Locate the cell with the specified text and output its (X, Y) center coordinate. 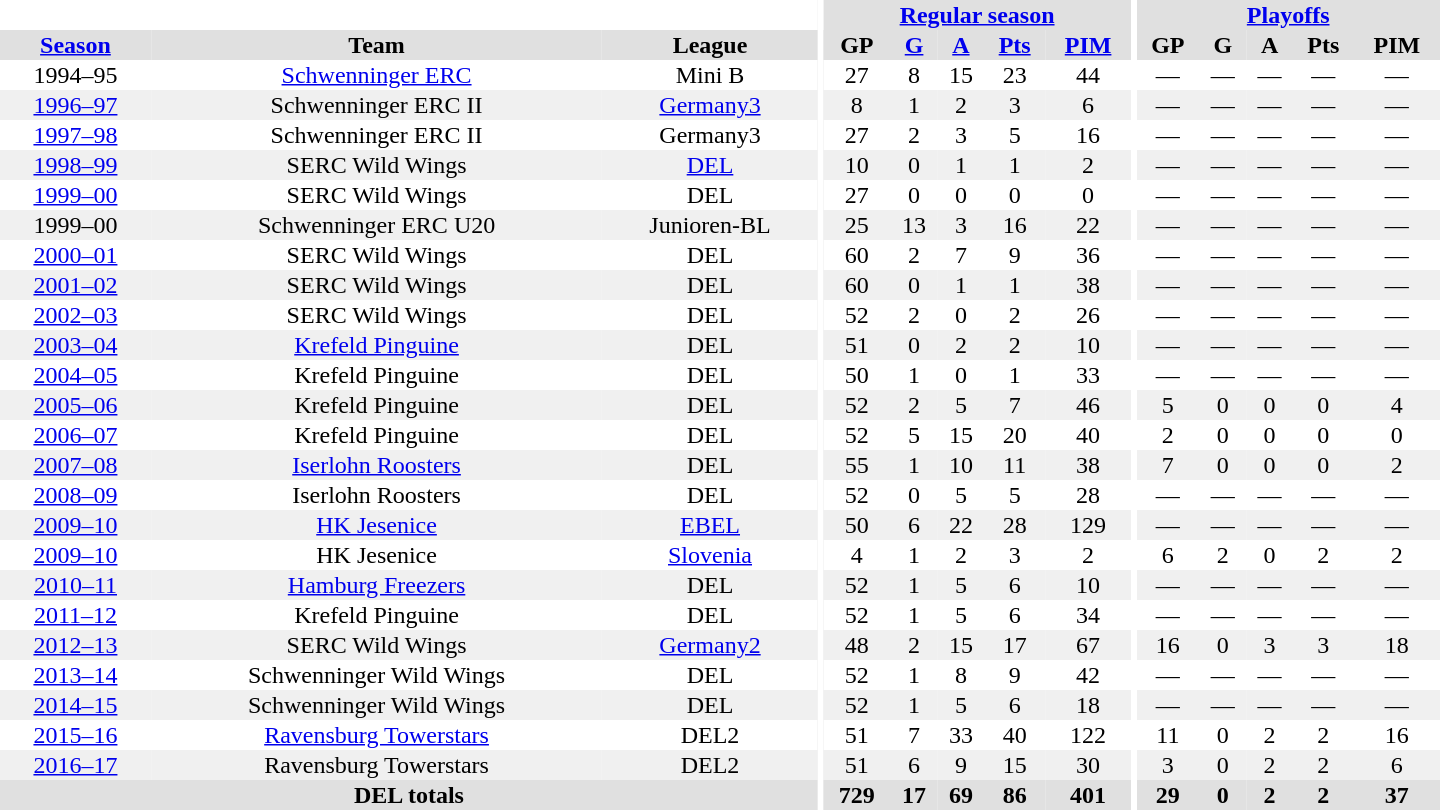
EBEL (710, 525)
2005–06 (76, 405)
44 (1088, 75)
42 (1088, 675)
2008–09 (76, 495)
25 (857, 225)
Germany2 (710, 645)
Slovenia (710, 555)
Mini B (710, 75)
2011–12 (76, 615)
2000–01 (76, 255)
2004–05 (76, 375)
Hamburg Freezers (376, 585)
2003–04 (76, 345)
DEL totals (409, 795)
20 (1014, 435)
86 (1014, 795)
122 (1088, 735)
2014–15 (76, 705)
29 (1168, 795)
401 (1088, 795)
Season (76, 45)
1997–98 (76, 135)
729 (857, 795)
129 (1088, 525)
26 (1088, 315)
1998–99 (76, 165)
2015–16 (76, 735)
1994–95 (76, 75)
69 (962, 795)
36 (1088, 255)
2007–08 (76, 465)
Schwenninger ERC (376, 75)
2016–17 (76, 765)
Schwenninger ERC U20 (376, 225)
67 (1088, 645)
Regular season (977, 15)
55 (857, 465)
30 (1088, 765)
2006–07 (76, 435)
37 (1397, 795)
48 (857, 645)
League (710, 45)
34 (1088, 615)
2001–02 (76, 285)
2002–03 (76, 315)
23 (1014, 75)
2010–11 (76, 585)
Playoffs (1288, 15)
Team (376, 45)
13 (914, 225)
46 (1088, 405)
2012–13 (76, 645)
1996–97 (76, 105)
Junioren-BL (710, 225)
2013–14 (76, 675)
